Provide the (X, Y) coordinate of the cell's center where the given text is located.  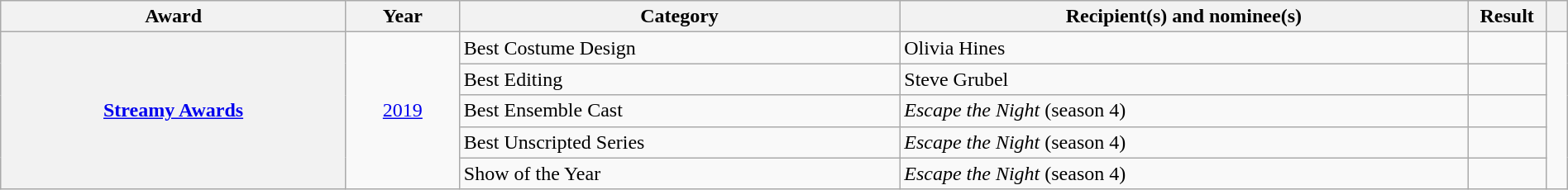
Show of the Year (679, 173)
Best Ensemble Cast (679, 111)
Olivia Hines (1184, 48)
Category (679, 17)
Recipient(s) and nominee(s) (1184, 17)
Award (174, 17)
Streamy Awards (174, 111)
Best Editing (679, 79)
Result (1507, 17)
2019 (402, 111)
Best Unscripted Series (679, 142)
Steve Grubel (1184, 79)
Year (402, 17)
Best Costume Design (679, 48)
